Pinpoint the cell where the given text exists, returning its [x, y] midpoint coordinate. 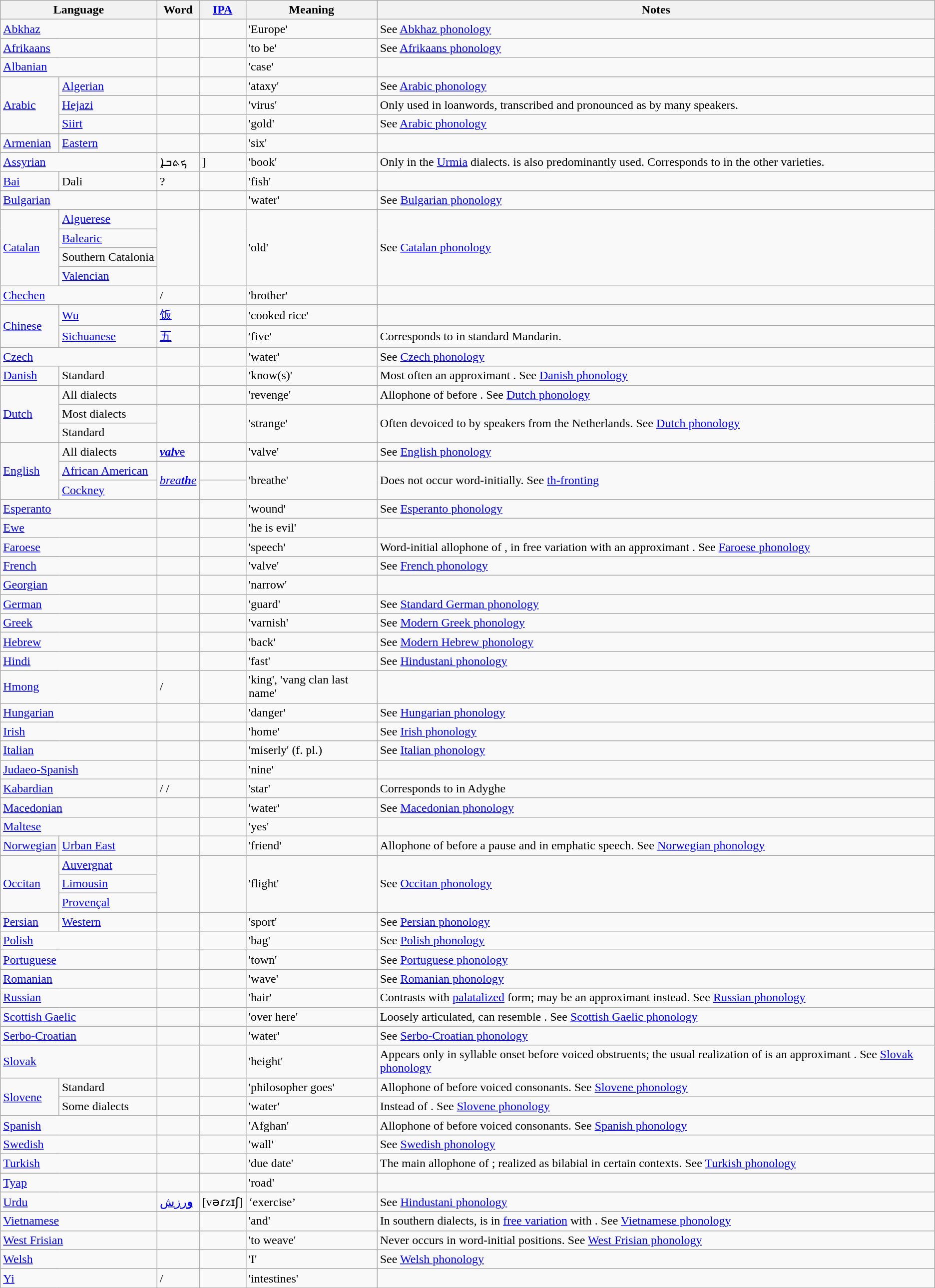
Does not occur word-initially. See th-fronting [656, 480]
See Macedonian phonology [656, 807]
In southern dialects, is in free variation with . See Vietnamese phonology [656, 1221]
'miserly' (f. pl.) [312, 750]
Faroese [79, 547]
'king', 'vang clan last name' [312, 686]
'wall' [312, 1144]
'book' [312, 162]
Persian [30, 922]
'town' [312, 960]
'know(s)' [312, 376]
'friend' [312, 845]
Catalan [30, 247]
Cockney [108, 490]
Auvergnat [108, 865]
Limousin [108, 884]
'to weave' [312, 1240]
Wu [108, 316]
'ataxy' [312, 86]
Armenian [30, 143]
Yi [79, 1278]
‘exercise’ [312, 1202]
Only in the Urmia dialects. is also predominantly used. Corresponds to in the other varieties. [656, 162]
'back' [312, 642]
'hair' [312, 998]
West Frisian [79, 1240]
Assyrian [79, 162]
Most often an approximant . See Danish phonology [656, 376]
Scottish Gaelic [79, 1017]
ورزش [178, 1202]
[vəɾzɪʃ] [223, 1202]
'over here' [312, 1017]
Allophone of before a pause and in emphatic speech. See Norwegian phonology [656, 845]
Notes [656, 10]
Allophone of before voiced consonants. See Spanish phonology [656, 1125]
Occitan [30, 884]
Welsh [79, 1259]
Irish [79, 731]
'Europe' [312, 29]
Valencian [108, 276]
'guard' [312, 604]
See Portuguese phonology [656, 960]
'fast' [312, 661]
? [178, 181]
Balearic [108, 238]
'height' [312, 1061]
'to be' [312, 48]
African American [108, 471]
'flight' [312, 884]
Siirt [108, 124]
'strange' [312, 423]
Hebrew [79, 642]
See Polish phonology [656, 941]
See Serbo-Croatian phonology [656, 1036]
Eastern [108, 143]
饭 [178, 316]
Maltese [79, 826]
Polish [79, 941]
Most dialects [108, 414]
IPA [223, 10]
'yes' [312, 826]
Only used in loanwords, transcribed and pronounced as by many speakers. [656, 105]
Western [108, 922]
Ewe [79, 528]
Georgian [79, 585]
See Catalan phonology [656, 247]
See Irish phonology [656, 731]
Urdu [79, 1202]
English [30, 471]
Corresponds to in Adyghe [656, 788]
Some dialects [108, 1106]
Provençal [108, 903]
Arabic [30, 105]
'sport' [312, 922]
Hungarian [79, 712]
'virus' [312, 105]
See Persian phonology [656, 922]
Macedonian [79, 807]
See Modern Hebrew phonology [656, 642]
'breathe' [312, 480]
Instead of . See Slovene phonology [656, 1106]
See Standard German phonology [656, 604]
Meaning [312, 10]
'gold' [312, 124]
'road' [312, 1183]
Never occurs in word-initial positions. See West Frisian phonology [656, 1240]
'brother' [312, 295]
Chechen [79, 295]
See French phonology [656, 566]
'due date' [312, 1163]
'and' [312, 1221]
See Occitan phonology [656, 884]
See Bulgarian phonology [656, 200]
'varnish' [312, 623]
Norwegian [30, 845]
Czech [79, 357]
] [223, 162]
Hejazi [108, 105]
'home' [312, 731]
Sichuanese [108, 337]
ܟܬܒ̣ܐ [178, 162]
Algerian [108, 86]
Slovak [79, 1061]
See Romanian phonology [656, 979]
See Modern Greek phonology [656, 623]
Bulgarian [79, 200]
Swedish [79, 1144]
Turkish [79, 1163]
Allophone of before . See Dutch phonology [656, 395]
Word-initial allophone of , in free variation with an approximant . See Faroese phonology [656, 547]
'Afghan' [312, 1125]
'fish' [312, 181]
Contrasts with palatalized form; may be an approximant instead. See Russian phonology [656, 998]
Italian [79, 750]
Corresponds to in standard Mandarin. [656, 337]
See Welsh phonology [656, 1259]
Portuguese [79, 960]
Spanish [79, 1125]
Romanian [79, 979]
Chinese [30, 326]
'he is evil' [312, 528]
Often devoiced to by speakers from the Netherlands. See Dutch phonology [656, 423]
See Abkhaz phonology [656, 29]
Dali [108, 181]
'I' [312, 1259]
Bai [30, 181]
五 [178, 337]
Word [178, 10]
'wave' [312, 979]
Hmong [79, 686]
'narrow' [312, 585]
'six' [312, 143]
Greek [79, 623]
'intestines' [312, 1278]
'nine' [312, 769]
Danish [30, 376]
Esperanto [79, 509]
'case' [312, 67]
'philosopher goes' [312, 1087]
'speech' [312, 547]
German [79, 604]
The main allophone of ; realized as bilabial in certain contexts. See Turkish phonology [656, 1163]
Kabardian [79, 788]
See Afrikaans phonology [656, 48]
Allophone of before voiced consonants. See Slovene phonology [656, 1087]
'wound' [312, 509]
See Italian phonology [656, 750]
'old' [312, 247]
Slovene [30, 1097]
See English phonology [656, 452]
French [79, 566]
Appears only in syllable onset before voiced obstruents; the usual realization of is an approximant . See Slovak phonology [656, 1061]
See Hungarian phonology [656, 712]
/ / [178, 788]
'star' [312, 788]
Judaeo-Spanish [79, 769]
Urban East [108, 845]
valve [178, 452]
breathe [178, 480]
Serbo-Croatian [79, 1036]
Hindi [79, 661]
Afrikaans [79, 48]
Dutch [30, 414]
'revenge' [312, 395]
Vietnamese [79, 1221]
See Czech phonology [656, 357]
Alguerese [108, 219]
Albanian [79, 67]
Russian [79, 998]
'danger' [312, 712]
'five' [312, 337]
Abkhaz [79, 29]
Southern Catalonia [108, 257]
Language [79, 10]
'cooked rice' [312, 316]
See Swedish phonology [656, 1144]
'bag' [312, 941]
Tyap [79, 1183]
Loosely articulated, can resemble . See Scottish Gaelic phonology [656, 1017]
See Esperanto phonology [656, 509]
